Extract the [x, y] coordinate from the center of the cell holding the provided text.  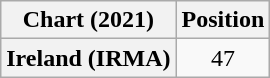
47 [223, 58]
Ireland (IRMA) [88, 58]
Chart (2021) [88, 20]
Position [223, 20]
